Pinpoint the cell where the given text exists, returning its (x, y) midpoint coordinate. 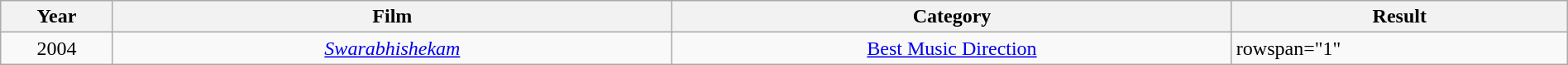
Year (56, 17)
Best Music Direction (953, 48)
Result (1399, 17)
Category (953, 17)
2004 (56, 48)
Swarabhishekam (392, 48)
rowspan="1" (1399, 48)
Film (392, 17)
